Pinpoint the cell where the given text exists, returning its (X, Y) midpoint coordinate. 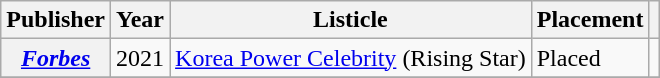
Placed (590, 58)
Publisher (56, 20)
Forbes (56, 58)
2021 (140, 58)
Korea Power Celebrity (Rising Star) (351, 58)
Listicle (351, 20)
Year (140, 20)
Placement (590, 20)
